Return [X, Y] of the center of cell containing provided text 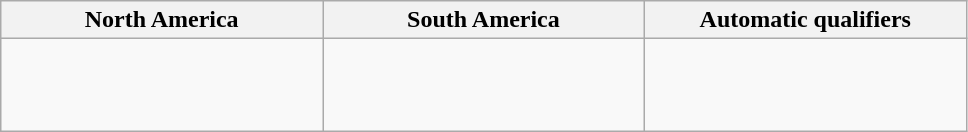
Automatic qualifiers [805, 20]
North America [162, 20]
South America [484, 20]
